Provide the (X, Y) coordinate of the cell's center where the given text is located.  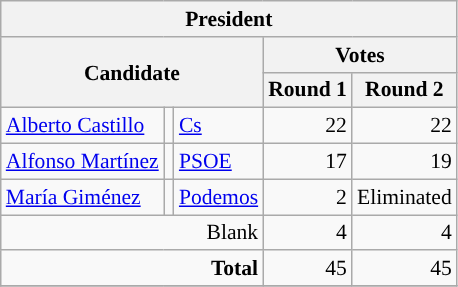
Podemos (218, 197)
Eliminated (404, 197)
Cs (218, 126)
Alberto Castillo (82, 126)
Total (132, 269)
María Giménez (82, 197)
Round 1 (308, 90)
17 (308, 162)
Alfonso Martínez (82, 162)
Round 2 (404, 90)
19 (404, 162)
Votes (360, 55)
Blank (132, 233)
President (229, 19)
Candidate (132, 72)
PSOE (218, 162)
2 (308, 197)
